From the cell containing the given text, extract its center point as (x, y) coordinate. 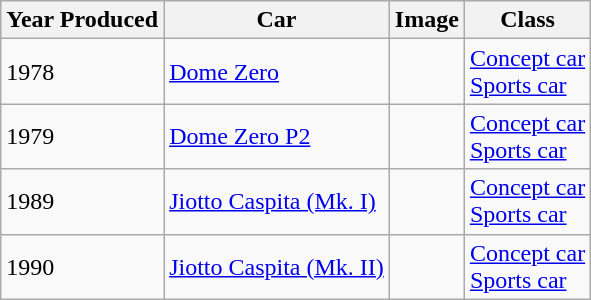
Class (527, 20)
Jiotto Caspita (Mk. II) (277, 266)
1990 (82, 266)
1979 (82, 136)
Image (426, 20)
Dome Zero (277, 72)
Year Produced (82, 20)
Jiotto Caspita (Mk. I) (277, 202)
1989 (82, 202)
Dome Zero P2 (277, 136)
Car (277, 20)
1978 (82, 72)
